Capture the cell that displays the provided text and extract its [x, y] central coordinate. 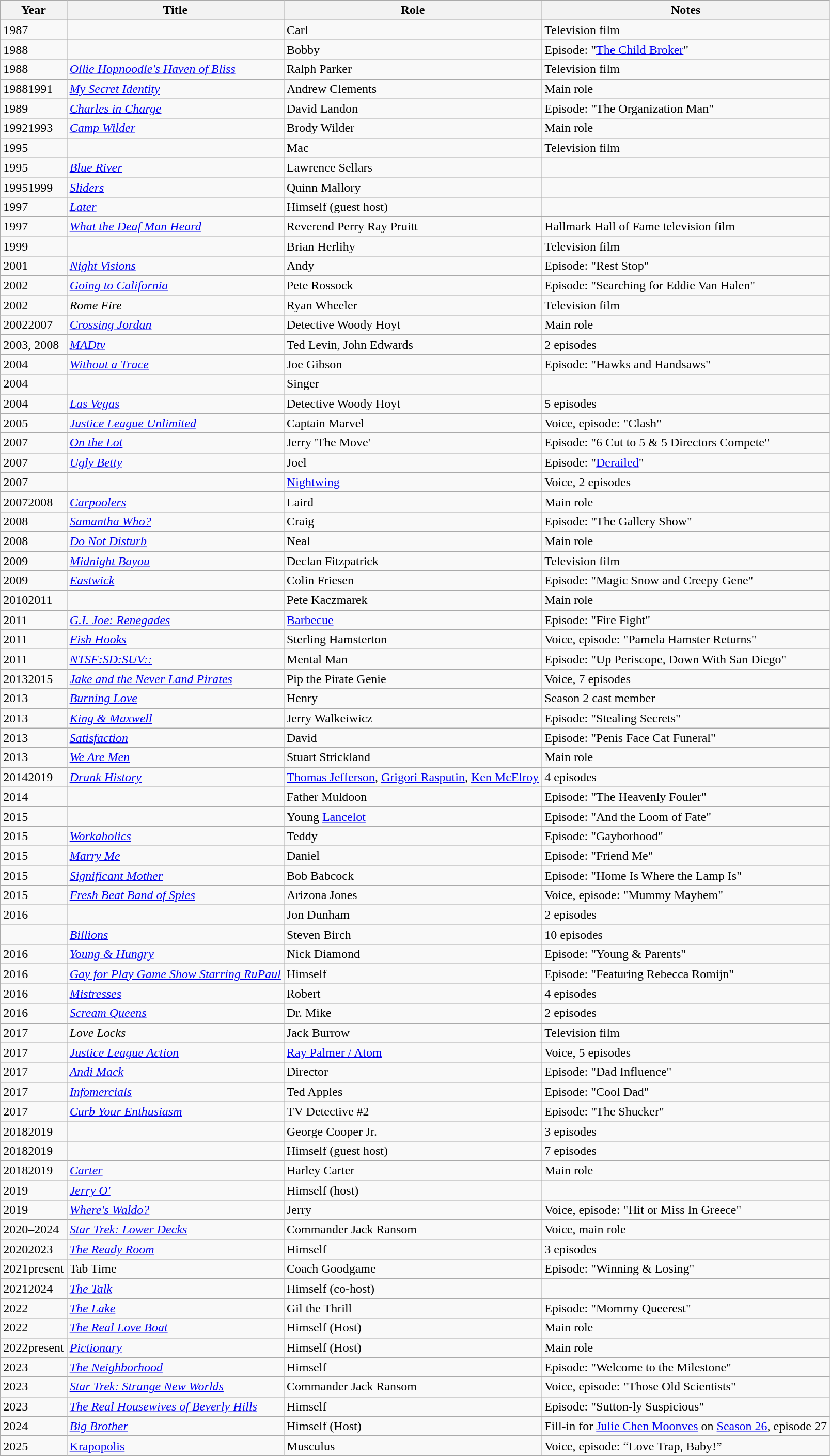
Star Trek: Strange New Worlds [175, 1387]
Ray Palmer / Atom [412, 1052]
20022007 [34, 325]
Episode: "The Organization Man" [686, 109]
Episode: "Winning & Losing" [686, 1269]
Episode: "The Shucker" [686, 1111]
MADtv [175, 345]
Pete Rossock [412, 286]
Significant Mother [175, 876]
Jon Dunham [412, 915]
Marry Me [175, 856]
Reverend Perry Ray Pruitt [412, 226]
G.I. Joe: Renegades [175, 620]
Henry [412, 699]
Jerry 'The Move' [412, 443]
2020–2024 [34, 1230]
Episode: "Home Is Where the Lamp Is" [686, 876]
Season 2 cast member [686, 699]
Ralph Parker [412, 69]
Carpoolers [175, 502]
Dr. Mike [412, 1013]
Young & Hungry [175, 954]
7 episodes [686, 1151]
Nightwing [412, 482]
Voice, episode: "Mummy Mayhem" [686, 895]
On the Lot [175, 443]
Jerry [412, 1210]
Sterling Hamsterton [412, 640]
Young Lancelot [412, 816]
Brian Herlihy [412, 246]
2001 [34, 266]
2014 [34, 797]
The Neighborhood [175, 1367]
Bob Babcock [412, 876]
David [412, 738]
5 episodes [686, 404]
Do Not Disturb [175, 541]
Big Brother [175, 1426]
Year [34, 10]
The Real Love Boat [175, 1328]
The Real Housewives of Beverly Hills [175, 1406]
Joel [412, 462]
Voice, episode: “Love Trap, Baby!” [686, 1446]
Tab Time [175, 1269]
George Cooper Jr. [412, 1131]
Pete Kaczmarek [412, 600]
Voice, 2 episodes [686, 482]
Joe Gibson [412, 364]
Barbecue [412, 620]
Episode: "The Gallery Show" [686, 521]
Voice, main role [686, 1230]
Episode: "Derailed" [686, 462]
NTSF:SD:SUV:: [175, 659]
19881991 [34, 89]
Episode: "The Child Broker" [686, 50]
Night Visions [175, 266]
Daniel [412, 856]
Musculus [412, 1446]
2022present [34, 1347]
Jerry Walkeiwicz [412, 718]
Colin Friesen [412, 581]
Episode: "Magic Snow and Creepy Gene" [686, 581]
Ted Levin, John Edwards [412, 345]
Episode: "Up Periscope, Down With San Diego" [686, 659]
Title [175, 10]
TV Detective #2 [412, 1111]
Captain Marvel [412, 423]
Love Locks [175, 1033]
Mistresses [175, 994]
Episode: "Searching for Eddie Van Halen" [686, 286]
Justice League Action [175, 1052]
Episode: "Sutton-ly Suspicious" [686, 1406]
Voice, episode: "Clash" [686, 423]
Voice, 7 episodes [686, 679]
Camp Wilder [175, 128]
20072008 [34, 502]
The Ready Room [175, 1249]
Episode: "Welcome to the Milestone" [686, 1367]
Bobby [412, 50]
Stuart Strickland [412, 757]
Carl [412, 30]
Episode: "Dad Influence" [686, 1072]
Justice League Unlimited [175, 423]
Voice, episode: "Hit or Miss In Greece" [686, 1210]
The Talk [175, 1289]
Fish Hooks [175, 640]
Role [412, 10]
Coach Goodgame [412, 1269]
10 episodes [686, 935]
Workaholics [175, 836]
Episode: "Fire Fight" [686, 620]
2021present [34, 1269]
Harley Carter [412, 1170]
19951999 [34, 187]
Sliders [175, 187]
David Landon [412, 109]
Burning Love [175, 699]
Satisfaction [175, 738]
Nick Diamond [412, 954]
Where's Waldo? [175, 1210]
Lawrence Sellars [412, 167]
Episode: "6 Cut to 5 & 5 Directors Compete" [686, 443]
20132015 [34, 679]
Episode: "Gayborhood" [686, 836]
Andrew Clements [412, 89]
Voice, episode: "Pamela Hamster Returns" [686, 640]
Neal [412, 541]
Episode: "Hawks and Handsaws" [686, 364]
Crossing Jordan [175, 325]
Thomas Jefferson, Grigori Rasputin, Ken McElroy [412, 777]
Voice, episode: "Those Old Scientists" [686, 1387]
Drunk History [175, 777]
Samantha Who? [175, 521]
Hallmark Hall of Fame television film [686, 226]
Mac [412, 148]
Declan Fitzpatrick [412, 561]
Fill-in for Julie Chen Moonves on Season 26, episode 27 [686, 1426]
Episode: "Rest Stop" [686, 266]
Charles in Charge [175, 109]
1989 [34, 109]
Blue River [175, 167]
King & Maxwell [175, 718]
Steven Birch [412, 935]
Andy [412, 266]
Singer [412, 384]
Eastwick [175, 581]
20142019 [34, 777]
Notes [686, 10]
Pip the Pirate Genie [412, 679]
Teddy [412, 836]
Episode: "Cool Dad" [686, 1092]
Krapopolis [175, 1446]
Ryan Wheeler [412, 305]
Curb Your Enthusiasm [175, 1111]
Scream Queens [175, 1013]
19921993 [34, 128]
Arizona Jones [412, 895]
Ugly Betty [175, 462]
Himself (co-host) [412, 1289]
Carter [175, 1170]
We Are Men [175, 757]
Billions [175, 935]
Fresh Beat Band of Spies [175, 895]
2005 [34, 423]
Episode: "Stealing Secrets" [686, 718]
Star Trek: Lower Decks [175, 1230]
The Lake [175, 1308]
Craig [412, 521]
Robert [412, 994]
Himself (host) [412, 1190]
Gay for Play Game Show Starring RuPaul [175, 974]
Ollie Hopnoodle's Haven of Bliss [175, 69]
Episode: "Mommy Queerest" [686, 1308]
Without a Trace [175, 364]
Infomercials [175, 1092]
Laird [412, 502]
Pictionary [175, 1347]
2003, 2008 [34, 345]
Episode: "Featuring Rebecca Romijn" [686, 974]
Jack Burrow [412, 1033]
Episode: "And the Loom of Fate" [686, 816]
Father Muldoon [412, 797]
Ted Apples [412, 1092]
20202023 [34, 1249]
Voice, 5 episodes [686, 1052]
1987 [34, 30]
Midnight Bayou [175, 561]
Going to California [175, 286]
Brody Wilder [412, 128]
1999 [34, 246]
20102011 [34, 600]
Episode: "The Heavenly Fouler" [686, 797]
Later [175, 207]
Episode: "Penis Face Cat Funeral" [686, 738]
My Secret Identity [175, 89]
Mental Man [412, 659]
Rome Fire [175, 305]
Director [412, 1072]
Jake and the Never Land Pirates [175, 679]
2024 [34, 1426]
Episode: "Friend Me" [686, 856]
Jerry O' [175, 1190]
Las Vegas [175, 404]
Episode: "Young & Parents" [686, 954]
Quinn Mallory [412, 187]
20212024 [34, 1289]
2025 [34, 1446]
Gil the Thrill [412, 1308]
What the Deaf Man Heard [175, 226]
Andi Mack [175, 1072]
